Identify which cell holds the provided text, then report its [X, Y] central coordinate. 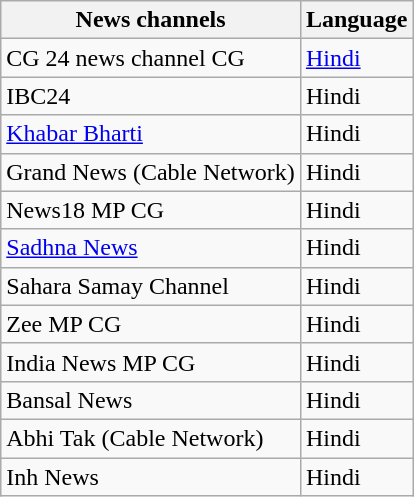
IBC24 [151, 96]
Bansal News [151, 400]
Sahara Samay Channel [151, 286]
Zee MP CG [151, 324]
Abhi Tak (Cable Network) [151, 438]
Grand News (Cable Network) [151, 172]
CG 24 news channel CG [151, 58]
Inh News [151, 477]
News18 MP CG [151, 210]
Language [356, 20]
News channels [151, 20]
India News MP CG [151, 362]
Sadhna News [151, 248]
Khabar Bharti [151, 134]
